Scan for the cell matching the given text and deliver its [x, y] coordinate at center. 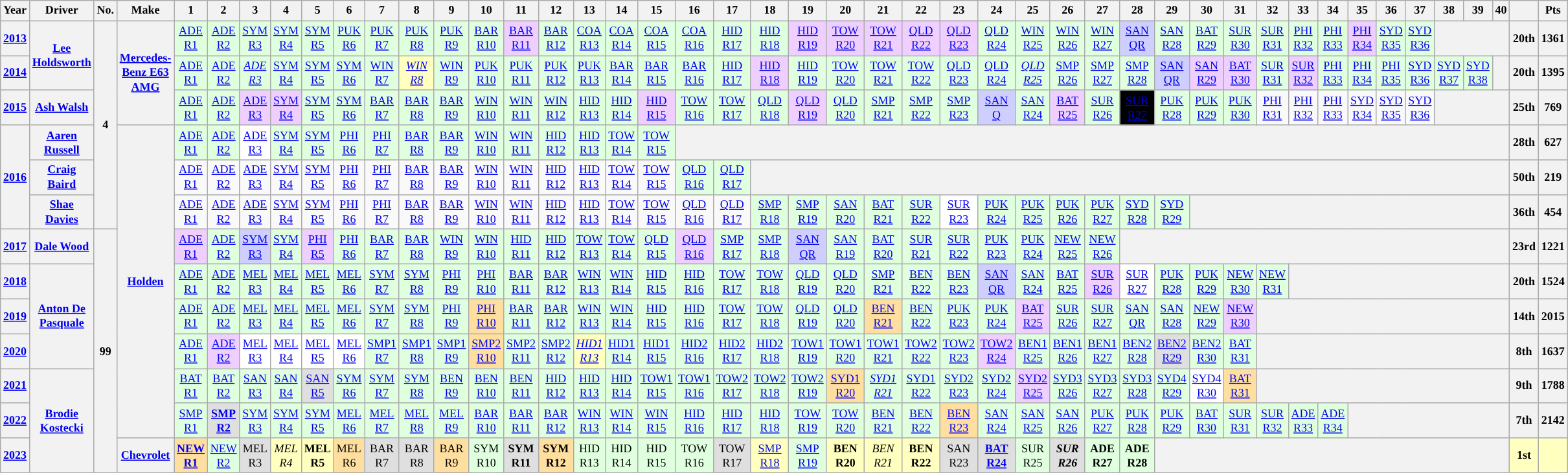
2023 [16, 456]
SANR3 [255, 386]
BARR14 [622, 73]
25 [1033, 10]
TOW2R22 [921, 351]
Ash Walsh [62, 108]
SMPR1 [191, 421]
SYD2R24 [996, 386]
SMPR27 [1102, 73]
2016 [16, 178]
SANR23 [959, 456]
BATR20 [883, 247]
PHIR31 [1273, 108]
2021 [16, 386]
1395 [1553, 73]
SMPR23 [959, 108]
PUKR25 [1033, 212]
SANR4 [286, 386]
PUKR11 [521, 73]
627 [1553, 143]
TOW2R18 [769, 386]
SMPR17 [732, 247]
769 [1553, 108]
TOWR13 [589, 247]
PHIR35 [1391, 73]
36th [1525, 212]
SANQ [996, 108]
28 [1137, 10]
BEN1R27 [1102, 351]
1361 [1553, 38]
BEN2R29 [1172, 351]
454 [1553, 212]
28th [1525, 143]
SYDR28 [1137, 212]
HID1R14 [622, 351]
NEWR29 [1207, 316]
HIDR11 [521, 247]
TOW2R23 [959, 351]
SANR29 [1207, 73]
PUKR30 [1240, 108]
35 [1363, 10]
HID2R17 [732, 351]
36 [1391, 10]
SYD2R23 [959, 386]
1 [191, 10]
Pts [1553, 10]
TOW1R16 [694, 386]
BENR9 [451, 386]
21 [883, 10]
31 [1240, 10]
BENR10 [486, 386]
33 [1303, 10]
20 [845, 10]
HID2R18 [769, 351]
SMPR26 [1067, 73]
7 [382, 10]
WINR25 [1033, 38]
BARR15 [656, 73]
SANR20 [845, 212]
SURR25 [1033, 456]
NEWR26 [1102, 247]
SYMR12 [556, 456]
2142 [1553, 421]
SMPR28 [1137, 73]
SMP1R8 [416, 351]
ADER27 [1102, 456]
SYMR11 [521, 456]
2018 [16, 282]
SANR25 [1033, 421]
13 [589, 10]
No. [105, 10]
BATR24 [996, 456]
14th [1525, 316]
2017 [16, 247]
BEN2R30 [1207, 351]
2022 [16, 421]
HID2R16 [694, 351]
ADER33 [1303, 421]
Aaren Russell [62, 143]
SMP1R9 [451, 351]
1637 [1553, 351]
MELR8 [416, 421]
27 [1102, 10]
PHIR5 [317, 247]
2020 [16, 351]
SYD1R20 [845, 386]
25th [1525, 108]
9th [1525, 386]
1221 [1553, 247]
BEN1R25 [1033, 351]
COAR16 [694, 38]
PUKR8 [416, 38]
Craig Baird [62, 178]
40 [1501, 10]
QLDR15 [656, 247]
QLDR22 [921, 38]
SMP2R10 [486, 351]
39 [1478, 10]
SANR19 [845, 247]
NEWR31 [1273, 282]
Holden [145, 281]
219 [1553, 178]
WINR7 [382, 73]
SYD3R28 [1137, 386]
23rd [1525, 247]
18 [769, 10]
WINR12 [556, 108]
9 [451, 10]
PUKR6 [349, 38]
ADER34 [1333, 421]
Make [145, 10]
BARR16 [694, 73]
SANR5 [317, 386]
TOWR22 [921, 73]
SYDR34 [1363, 108]
32 [1273, 10]
2 [223, 10]
QLDR18 [769, 108]
BENR11 [521, 386]
Brodie Kostecki [62, 421]
ADER28 [1137, 456]
29 [1172, 10]
1st [1525, 456]
PUKR9 [451, 38]
QLDR25 [1033, 73]
1788 [1553, 386]
6 [349, 10]
Year [16, 10]
16 [694, 10]
SYD3R26 [1067, 386]
26 [1067, 10]
14 [622, 10]
BATR2 [223, 386]
BATR21 [883, 212]
23 [959, 10]
NEWR25 [1067, 247]
COAR13 [589, 38]
22 [921, 10]
SURR21 [921, 247]
SMPR2 [223, 421]
15 [656, 10]
19 [808, 10]
SYD4R30 [1207, 386]
TOWR19 [808, 421]
SYD1R22 [921, 386]
BATR1 [191, 386]
BEN1R26 [1067, 351]
BENR20 [845, 456]
10 [486, 10]
BATR29 [1207, 38]
2014 [16, 73]
2019 [16, 316]
2013 [16, 38]
NEWR1 [191, 456]
WINR27 [1102, 38]
PUKR12 [556, 73]
SMP2R12 [556, 351]
BEN2R28 [1137, 351]
SYD2R25 [1033, 386]
PUKR13 [589, 73]
TOW1R15 [656, 386]
TOW1R20 [845, 351]
SYD1R21 [883, 386]
PUKR26 [1067, 212]
8th [1525, 351]
TOW2R24 [996, 351]
MELR7 [382, 421]
HID1R13 [589, 351]
MELR9 [451, 421]
8 [416, 10]
SMP1R7 [382, 351]
37 [1420, 10]
TOW1R19 [808, 351]
24 [996, 10]
Mercedes-Benz E63 AMG [145, 73]
Dale Wood [62, 247]
3 [255, 10]
WINR8 [416, 73]
SYDR37 [1449, 73]
HID1R15 [656, 351]
5 [317, 10]
COAR15 [656, 38]
SANR26 [1067, 421]
SYD4R29 [1172, 386]
Lee Holdsworth [62, 56]
SURR23 [959, 212]
Shae Davies [62, 212]
12 [556, 10]
TOW2R17 [732, 386]
TOW2R19 [808, 386]
WINR26 [1067, 38]
TOW1R21 [883, 351]
WINR15 [656, 421]
34 [1333, 10]
99 [105, 351]
1524 [1553, 282]
30 [1207, 10]
SMP2R11 [521, 351]
11 [521, 10]
SYDR38 [1478, 73]
PUKR10 [486, 73]
Anton De Pasquale [62, 316]
PUKR7 [382, 38]
COAR14 [622, 38]
SYMR10 [486, 456]
SYD3R27 [1102, 386]
7th [1525, 421]
Chevrolet [145, 456]
NEWR2 [223, 456]
50th [1525, 178]
17 [732, 10]
38 [1449, 10]
SMPR22 [921, 108]
SURR30 [1240, 38]
Driver [62, 10]
SYDR29 [1172, 212]
